Search for the cell housing the specified text and yield its (x, y) center coordinate. 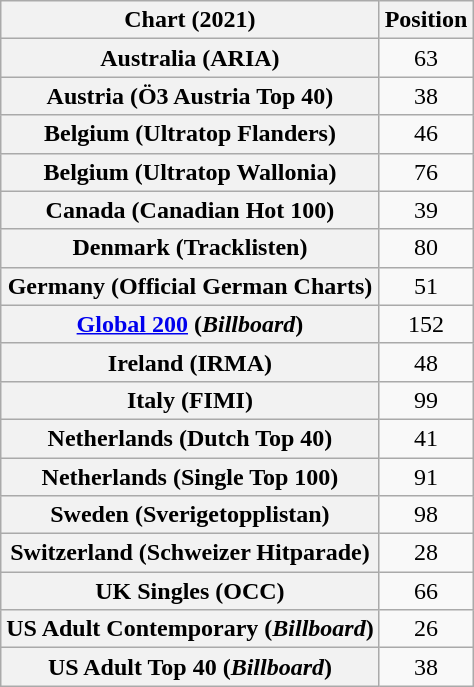
Netherlands (Dutch Top 40) (190, 438)
99 (426, 400)
Belgium (Ultratop Wallonia) (190, 172)
US Adult Top 40 (Billboard) (190, 667)
Switzerland (Schweizer Hitparade) (190, 553)
80 (426, 248)
Global 200 (Billboard) (190, 324)
Ireland (IRMA) (190, 362)
41 (426, 438)
26 (426, 629)
Netherlands (Single Top 100) (190, 477)
28 (426, 553)
76 (426, 172)
Position (426, 20)
UK Singles (OCC) (190, 591)
39 (426, 210)
Belgium (Ultratop Flanders) (190, 134)
Austria (Ö3 Austria Top 40) (190, 96)
Sweden (Sverigetopplistan) (190, 515)
48 (426, 362)
Australia (ARIA) (190, 58)
Denmark (Tracklisten) (190, 248)
Germany (Official German Charts) (190, 286)
Italy (FIMI) (190, 400)
63 (426, 58)
66 (426, 591)
51 (426, 286)
152 (426, 324)
US Adult Contemporary (Billboard) (190, 629)
46 (426, 134)
Canada (Canadian Hot 100) (190, 210)
91 (426, 477)
Chart (2021) (190, 20)
98 (426, 515)
